Scan for the cell matching the given text and deliver its (x, y) coordinate at center. 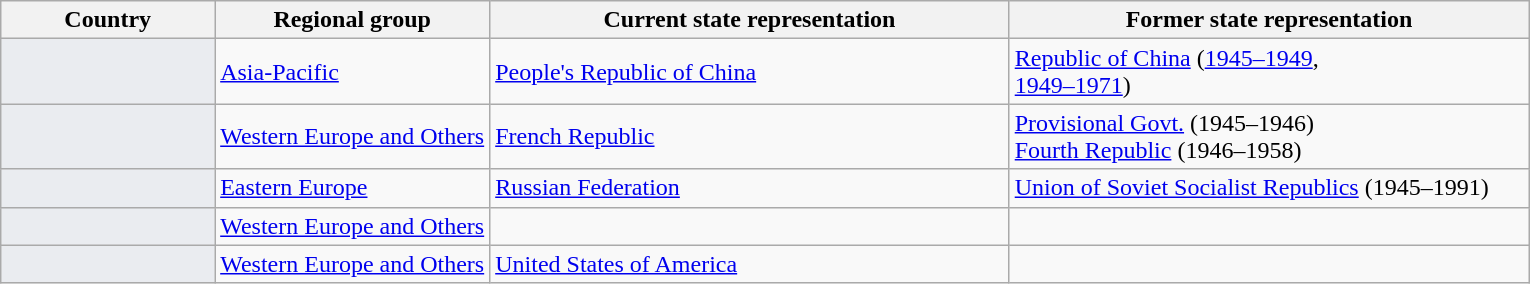
Country (108, 20)
United States of America (750, 264)
Asia-Pacific (352, 72)
French Republic (750, 136)
People's Republic of China (750, 72)
Russian Federation (750, 188)
Union of Soviet Socialist Republics (1945–1991) (1269, 188)
Republic of China (1945–1949,1949–1971) (1269, 72)
Provisional Govt. (1945–1946)Fourth Republic (1946–1958) (1269, 136)
Regional group (352, 20)
Former state representation (1269, 20)
Current state representation (750, 20)
Eastern Europe (352, 188)
